For the text-containing cell, return its midpoint in [x, y] coordinate format. 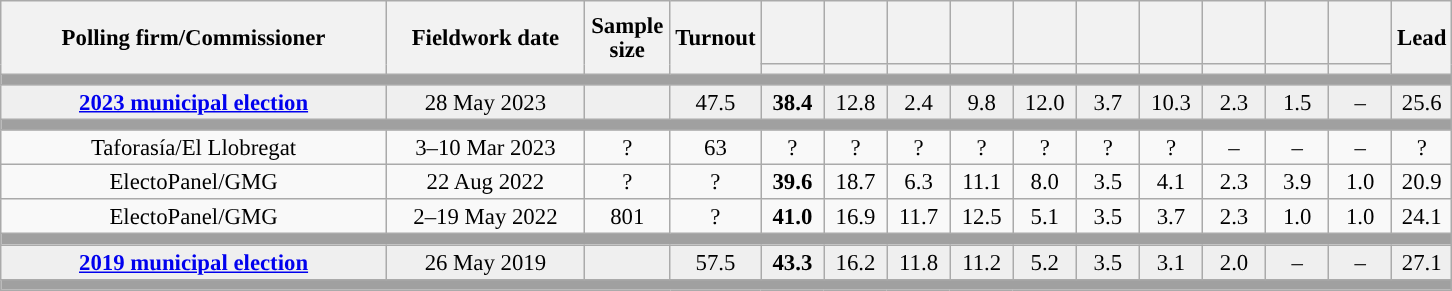
12.8 [856, 102]
3.1 [1170, 262]
Polling firm/Commissioner [194, 38]
22 Aug 2022 [485, 182]
2019 municipal election [194, 262]
11.8 [918, 262]
6.3 [918, 182]
Turnout [716, 38]
16.2 [856, 262]
3–10 Mar 2023 [485, 148]
3.9 [1298, 182]
10.3 [1170, 102]
18.7 [856, 182]
25.6 [1422, 102]
63 [716, 148]
57.5 [716, 262]
11.7 [918, 218]
12.0 [1044, 102]
2.4 [918, 102]
11.1 [982, 182]
2023 municipal election [194, 102]
4.1 [1170, 182]
2.0 [1234, 262]
9.8 [982, 102]
20.9 [1422, 182]
12.5 [982, 218]
43.3 [792, 262]
Fieldwork date [485, 38]
28 May 2023 [485, 102]
2–19 May 2022 [485, 218]
47.5 [716, 102]
801 [627, 218]
Taforasía/El Llobregat [194, 148]
24.1 [1422, 218]
39.6 [792, 182]
1.5 [1298, 102]
11.2 [982, 262]
41.0 [792, 218]
38.4 [792, 102]
16.9 [856, 218]
5.2 [1044, 262]
Lead [1422, 38]
Sample size [627, 38]
5.1 [1044, 218]
8.0 [1044, 182]
27.1 [1422, 262]
26 May 2019 [485, 262]
